Scan for the cell matching the given text and deliver its [x, y] coordinate at center. 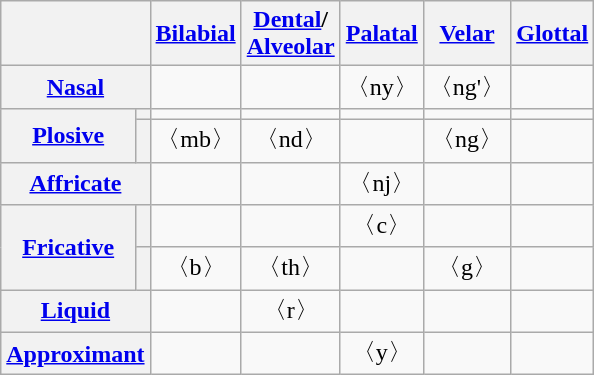
〈c〉 [382, 226]
〈g〉 [466, 268]
〈th〉 [290, 268]
〈ng〉 [466, 140]
〈ny〉 [382, 88]
Dental/Alveolar [290, 34]
Liquid [76, 312]
〈nd〉 [290, 140]
Velar [466, 34]
〈mb〉 [196, 140]
〈nj〉 [382, 184]
Palatal [382, 34]
〈y〉 [382, 354]
Bilabial [196, 34]
Fricative [68, 248]
〈r〉 [290, 312]
Affricate [76, 184]
Approximant [76, 354]
Nasal [76, 88]
Plosive [68, 135]
〈ng'〉 [466, 88]
〈b〉 [196, 268]
Glottal [552, 34]
